For the text-containing cell, return its midpoint in (x, y) coordinate format. 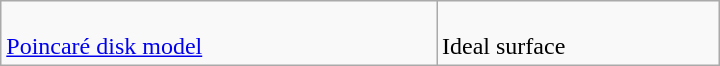
Poincaré disk model (219, 34)
Ideal surface (578, 34)
